Output the [X, Y] coordinate of the center of the cell containing the given text.  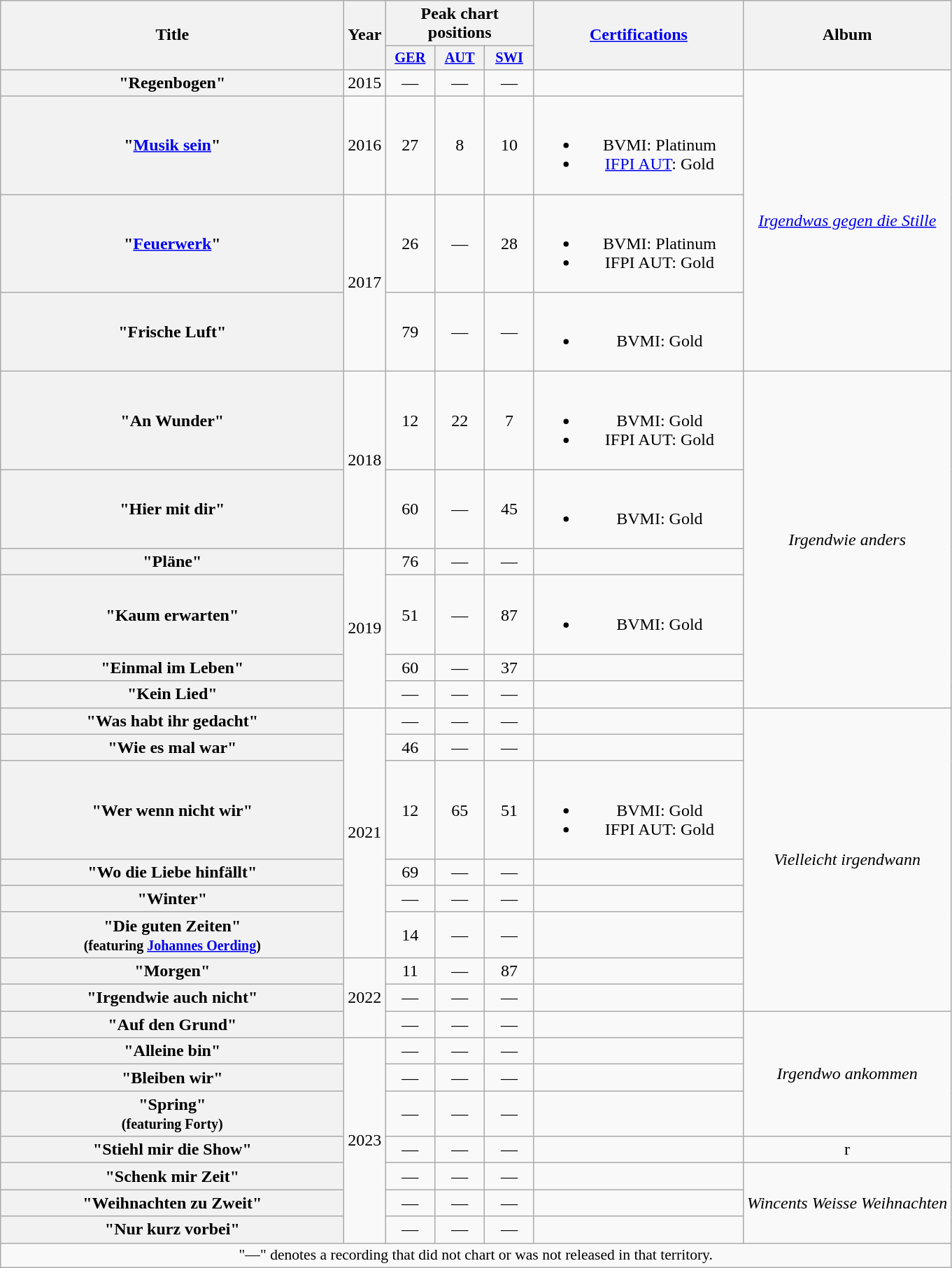
Title [172, 35]
"Alleine bin" [172, 1051]
Peak chart positions [460, 24]
"Weihnachten zu Zweit" [172, 1203]
"An Wunder" [172, 421]
"—" denotes a recording that did not chart or was not released in that territory. [476, 1255]
2017 [365, 283]
26 [410, 244]
2015 [365, 83]
22 [460, 421]
GER [410, 58]
Year [365, 35]
27 [410, 146]
"Kein Lied" [172, 694]
65 [460, 810]
"Einmal im Leben" [172, 668]
Certifications [638, 35]
69 [410, 872]
"Wer wenn nicht wir" [172, 810]
"Pläne" [172, 562]
"Die guten Zeiten"(featuring Johannes Oerding) [172, 935]
"Irgendwie auch nicht" [172, 998]
2022 [365, 997]
"Auf den Grund" [172, 1024]
"Hier mit dir" [172, 509]
Irgendwas gegen die Stille [846, 220]
10 [509, 146]
45 [509, 509]
"Kaum erwarten" [172, 614]
SWI [509, 58]
r [846, 1150]
"Nur kurz vorbei" [172, 1230]
2019 [365, 628]
7 [509, 421]
14 [410, 935]
11 [410, 971]
"Bleiben wir" [172, 1078]
"Morgen" [172, 971]
46 [410, 747]
"Stiehl mir die Show" [172, 1150]
2021 [365, 833]
79 [410, 332]
"Spring"(featuring Forty) [172, 1114]
AUT [460, 58]
8 [460, 146]
Irgendwie anders [846, 540]
"Regenbogen" [172, 83]
76 [410, 562]
"Wie es mal war" [172, 747]
28 [509, 244]
2018 [365, 460]
"Frische Luft" [172, 332]
37 [509, 668]
"Was habt ihr gedacht" [172, 721]
"Winter" [172, 899]
"Feuerwerk" [172, 244]
"Schenk mir Zeit" [172, 1176]
Vielleicht irgendwann [846, 859]
"Wo die Liebe hinfällt" [172, 872]
2023 [365, 1141]
"Musik sein" [172, 146]
Irgendwo ankommen [846, 1073]
2016 [365, 146]
Wincents Weisse Weihnachten [846, 1203]
Album [846, 35]
